Provide the [x, y] coordinate of the cell's center where the given text is located.  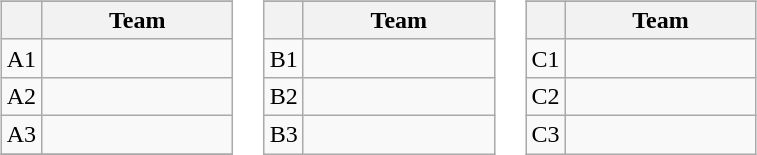
B3 [284, 134]
A2 [21, 96]
A3 [21, 134]
C2 [546, 96]
A1 [21, 58]
C3 [546, 134]
B2 [284, 96]
B1 [284, 58]
C1 [546, 58]
